Find where the given text appears and provide that cell's center as [x, y] coordinate. 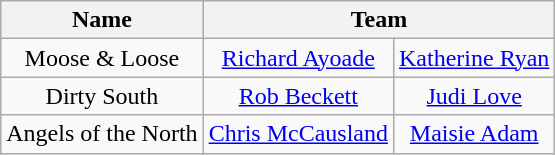
Chris McCausland [298, 134]
Maisie Adam [474, 134]
Richard Ayoade [298, 58]
Rob Beckett [298, 96]
Katherine Ryan [474, 58]
Angels of the North [102, 134]
Name [102, 20]
Moose & Loose [102, 58]
Team [379, 20]
Judi Love [474, 96]
Dirty South [102, 96]
